Extract the [X, Y] coordinate from the center of the cell holding the provided text.  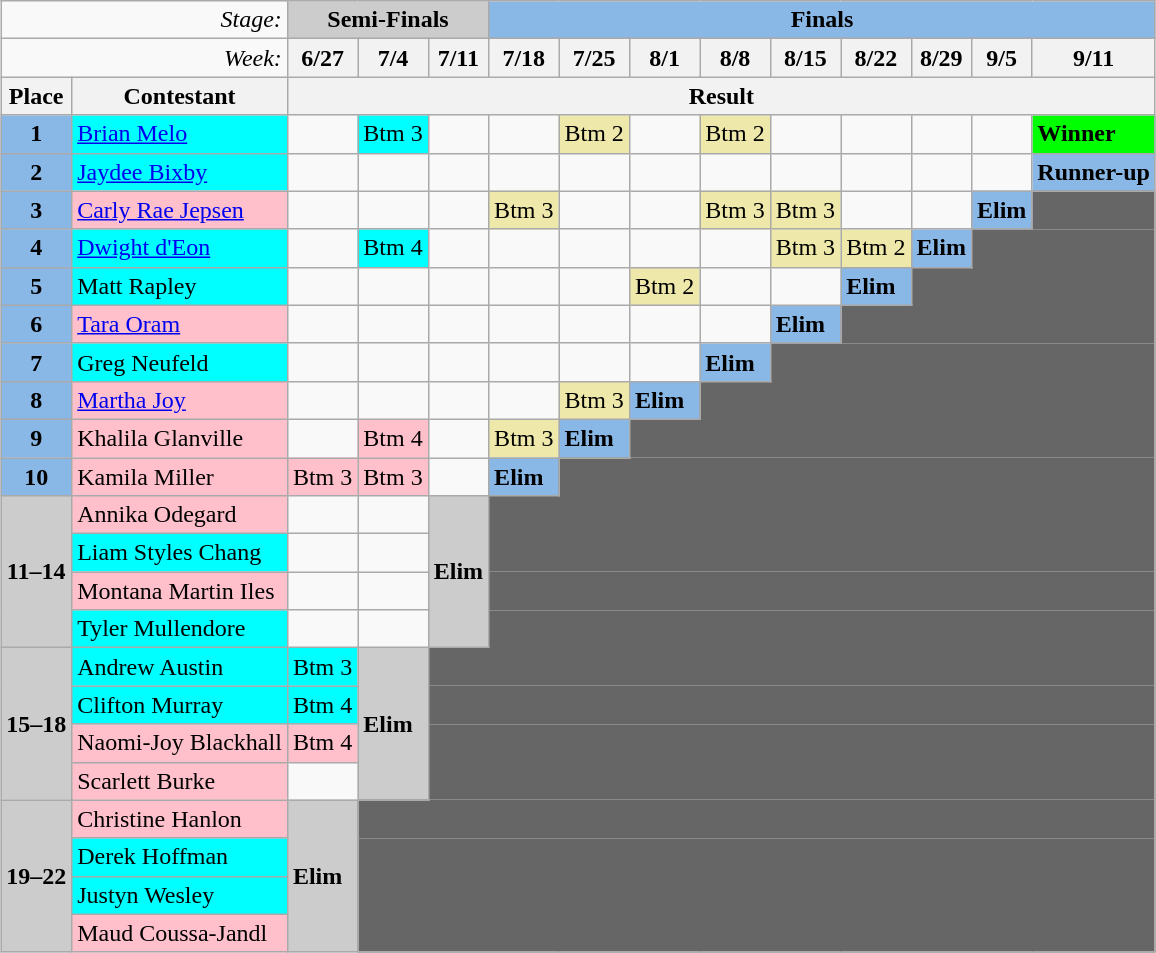
8/15 [805, 58]
11–14 [36, 572]
15–18 [36, 724]
Derek Hoffman [180, 857]
Tyler Mullendore [180, 629]
8/8 [735, 58]
Martha Joy [180, 400]
3 [36, 210]
8/1 [664, 58]
9 [36, 438]
7/11 [458, 58]
9/5 [1001, 58]
1 [36, 134]
Christine Hanlon [180, 819]
Place [36, 96]
Dwight d'Eon [180, 248]
Kamila Miller [180, 477]
6/27 [322, 58]
Stage: [144, 20]
Week: [144, 58]
Tara Oram [180, 324]
2 [36, 172]
Montana Martin Iles [180, 591]
9/11 [1094, 58]
Clifton Murray [180, 705]
4 [36, 248]
7/18 [524, 58]
Naomi-Joy Blackhall [180, 743]
7/25 [594, 58]
19–22 [36, 876]
Contestant [180, 96]
Matt Rapley [180, 286]
Result [721, 96]
5 [36, 286]
8 [36, 400]
8/22 [876, 58]
Winner [1094, 134]
Annika Odegard [180, 515]
Maud Coussa-Jandl [180, 933]
Greg Neufeld [180, 362]
Runner-up [1094, 172]
Justyn Wesley [180, 895]
Khalila Glanville [180, 438]
Semi-Finals [388, 20]
10 [36, 477]
6 [36, 324]
Jaydee Bixby [180, 172]
7/4 [393, 58]
Scarlett Burke [180, 781]
8/29 [941, 58]
Liam Styles Chang [180, 553]
Finals [822, 20]
7 [36, 362]
Brian Melo [180, 134]
Carly Rae Jepsen [180, 210]
Andrew Austin [180, 667]
